Capture the cell that displays the provided text and extract its [x, y] central coordinate. 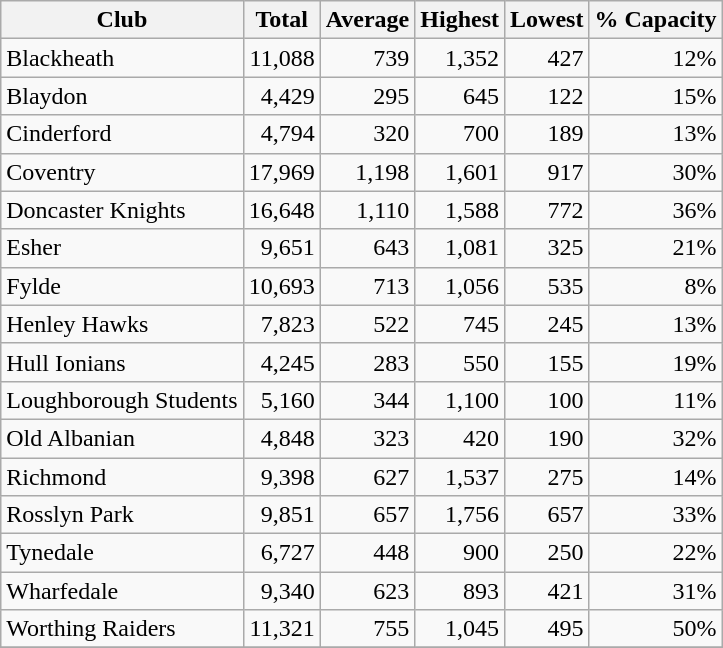
535 [547, 286]
21% [656, 248]
6,727 [282, 553]
Rosslyn Park [122, 515]
Club [122, 20]
9,340 [282, 591]
623 [368, 591]
122 [547, 96]
Total [282, 20]
Fylde [122, 286]
9,398 [282, 477]
% Capacity [656, 20]
917 [547, 172]
893 [460, 591]
1,056 [460, 286]
700 [460, 134]
4,245 [282, 362]
295 [368, 96]
Coventry [122, 172]
713 [368, 286]
448 [368, 553]
Hull Ionians [122, 362]
550 [460, 362]
643 [368, 248]
627 [368, 477]
495 [547, 629]
16,648 [282, 210]
11,321 [282, 629]
645 [460, 96]
22% [656, 553]
4,429 [282, 96]
Loughborough Students [122, 400]
4,794 [282, 134]
1,081 [460, 248]
420 [460, 438]
50% [656, 629]
900 [460, 553]
Average [368, 20]
12% [656, 58]
Blaydon [122, 96]
Wharfedale [122, 591]
Doncaster Knights [122, 210]
Esher [122, 248]
275 [547, 477]
155 [547, 362]
1,756 [460, 515]
1,045 [460, 629]
1,198 [368, 172]
245 [547, 324]
Worthing Raiders [122, 629]
1,100 [460, 400]
100 [547, 400]
36% [656, 210]
Richmond [122, 477]
Tynedale [122, 553]
9,851 [282, 515]
1,588 [460, 210]
Highest [460, 20]
Lowest [547, 20]
9,651 [282, 248]
755 [368, 629]
4,848 [282, 438]
323 [368, 438]
421 [547, 591]
11,088 [282, 58]
745 [460, 324]
739 [368, 58]
17,969 [282, 172]
8% [656, 286]
32% [656, 438]
1,601 [460, 172]
30% [656, 172]
14% [656, 477]
Old Albanian [122, 438]
283 [368, 362]
189 [547, 134]
10,693 [282, 286]
15% [656, 96]
Blackheath [122, 58]
320 [368, 134]
5,160 [282, 400]
Henley Hawks [122, 324]
33% [656, 515]
1,537 [460, 477]
190 [547, 438]
11% [656, 400]
250 [547, 553]
1,110 [368, 210]
31% [656, 591]
1,352 [460, 58]
19% [656, 362]
7,823 [282, 324]
344 [368, 400]
772 [547, 210]
325 [547, 248]
427 [547, 58]
522 [368, 324]
Cinderford [122, 134]
